Return [x, y] of the center of cell containing provided text 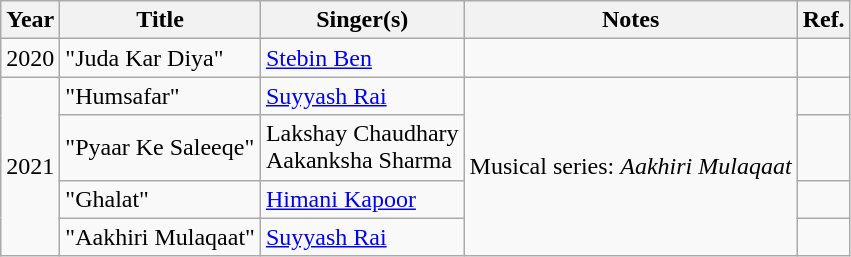
Himani Kapoor [362, 199]
Year [30, 20]
2021 [30, 166]
"Juda Kar Diya" [160, 58]
Title [160, 20]
"Pyaar Ke Saleeqe" [160, 148]
"Ghalat" [160, 199]
Notes [630, 20]
Lakshay ChaudharyAakanksha Sharma [362, 148]
Ref. [824, 20]
"Aakhiri Mulaqaat" [160, 237]
Musical series: Aakhiri Mulaqaat [630, 166]
Singer(s) [362, 20]
"Humsafar" [160, 96]
2020 [30, 58]
Stebin Ben [362, 58]
